Extract the [x, y] coordinate from the center of the cell holding the provided text.  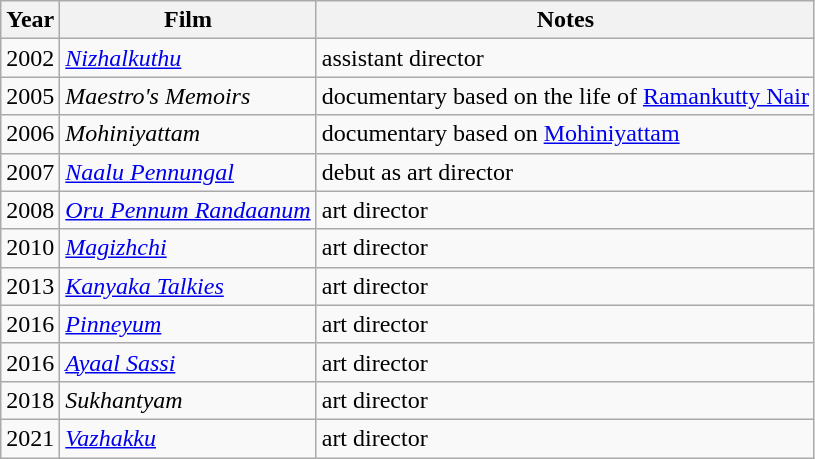
2008 [30, 210]
Maestro's Memoirs [188, 96]
Notes [565, 20]
Mohiniyattam [188, 134]
2013 [30, 286]
2021 [30, 438]
Kanyaka Talkies [188, 286]
Year [30, 20]
2002 [30, 58]
documentary based on Mohiniyattam [565, 134]
Sukhantyam [188, 400]
Magizhchi [188, 248]
Ayaal Sassi [188, 362]
Vazhakku [188, 438]
2010 [30, 248]
2018 [30, 400]
debut as art director [565, 172]
assistant director [565, 58]
Film [188, 20]
documentary based on the life of Ramankutty Nair [565, 96]
2005 [30, 96]
2007 [30, 172]
Naalu Pennungal [188, 172]
Nizhalkuthu [188, 58]
Pinneyum [188, 324]
Oru Pennum Randaanum [188, 210]
2006 [30, 134]
